Return the (X, Y) coordinate for the center point of the cell that contains the specified text.  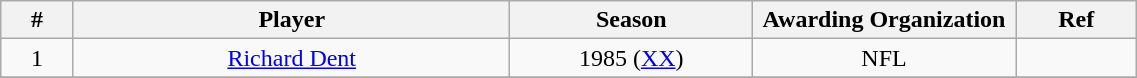
1985 (XX) (631, 58)
1 (38, 58)
Season (631, 20)
Player (291, 20)
Richard Dent (291, 58)
Awarding Organization (884, 20)
NFL (884, 58)
Ref (1076, 20)
# (38, 20)
